For the text-containing cell, return its midpoint in [X, Y] coordinate format. 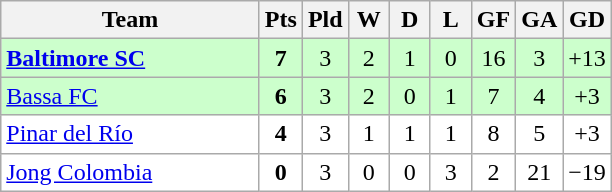
−19 [588, 172]
8 [493, 134]
W [368, 20]
16 [493, 58]
GF [493, 20]
Team [130, 20]
Pinar del Río [130, 134]
+13 [588, 58]
Bassa FC [130, 96]
GD [588, 20]
D [410, 20]
GA [540, 20]
21 [540, 172]
Pld [325, 20]
5 [540, 134]
6 [280, 96]
Pts [280, 20]
Jong Colombia [130, 172]
L [450, 20]
Baltimore SC [130, 58]
